Return the (x, y) coordinate for the center point of the cell that contains the specified text.  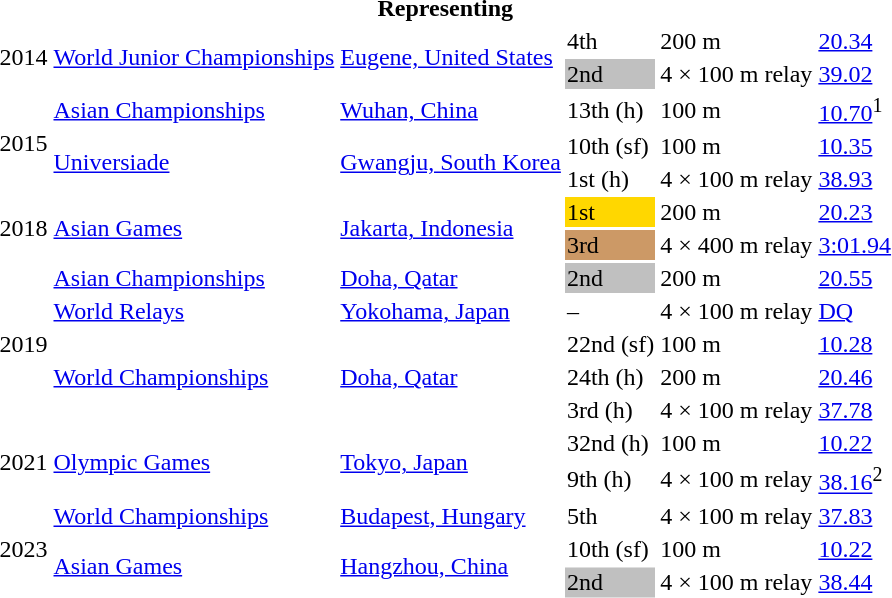
World Relays (194, 311)
Hangzhou, China (451, 566)
4 × 400 m relay (736, 245)
3rd (610, 245)
– (610, 311)
Universiade (194, 162)
13th (h) (610, 110)
3rd (h) (610, 410)
9th (h) (610, 479)
Jakarta, Indonesia (451, 228)
4th (610, 41)
Olympic Games (194, 462)
Wuhan, China (451, 110)
24th (h) (610, 377)
32nd (h) (610, 443)
Tokyo, Japan (451, 462)
Yokohama, Japan (451, 311)
5th (610, 516)
Eugene, United States (451, 58)
1st (h) (610, 179)
Gwangju, South Korea (451, 162)
Budapest, Hungary (451, 516)
1st (610, 212)
22nd (sf) (610, 344)
World Junior Championships (194, 58)
